Output the [x, y] coordinate of the center of the cell containing the given text.  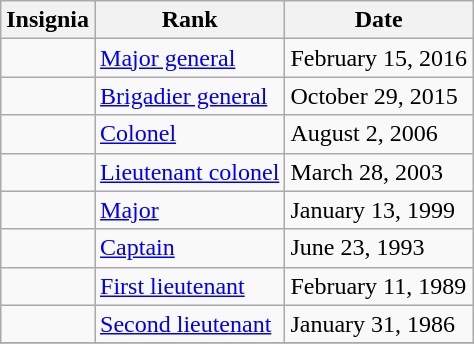
Captain [190, 248]
February 15, 2016 [379, 58]
January 13, 1999 [379, 210]
August 2, 2006 [379, 134]
Colonel [190, 134]
March 28, 2003 [379, 172]
First lieutenant [190, 286]
October 29, 2015 [379, 96]
Insignia [48, 20]
Date [379, 20]
Major general [190, 58]
February 11, 1989 [379, 286]
Rank [190, 20]
June 23, 1993 [379, 248]
Second lieutenant [190, 324]
Lieutenant colonel [190, 172]
Major [190, 210]
Brigadier general [190, 96]
January 31, 1986 [379, 324]
